Provide the [x, y] coordinate of the cell's center where the given text is located.  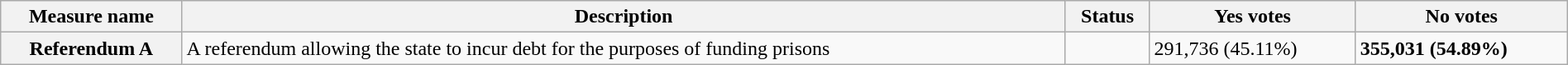
Status [1107, 17]
Referendum A [91, 48]
Measure name [91, 17]
Description [624, 17]
No votes [1461, 17]
355,031 (54.89%) [1461, 48]
291,736 (45.11%) [1252, 48]
A referendum allowing the state to incur debt for the purposes of funding prisons [624, 48]
Yes votes [1252, 17]
